Pinpoint the cell where the given text exists, returning its [X, Y] midpoint coordinate. 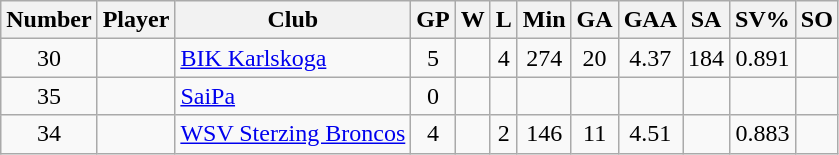
Player [136, 20]
4.51 [650, 134]
GA [594, 20]
Number [49, 20]
0.883 [763, 134]
SaiPa [293, 96]
2 [504, 134]
L [504, 20]
SA [706, 20]
Min [544, 20]
184 [706, 58]
4.37 [650, 58]
SO [816, 20]
SV% [763, 20]
20 [594, 58]
BIK Karlskoga [293, 58]
35 [49, 96]
0 [433, 96]
WSV Sterzing Broncos [293, 134]
Club [293, 20]
5 [433, 58]
GP [433, 20]
W [472, 20]
274 [544, 58]
11 [594, 134]
0.891 [763, 58]
34 [49, 134]
146 [544, 134]
30 [49, 58]
GAA [650, 20]
